Scan for the cell matching the given text and deliver its (x, y) coordinate at center. 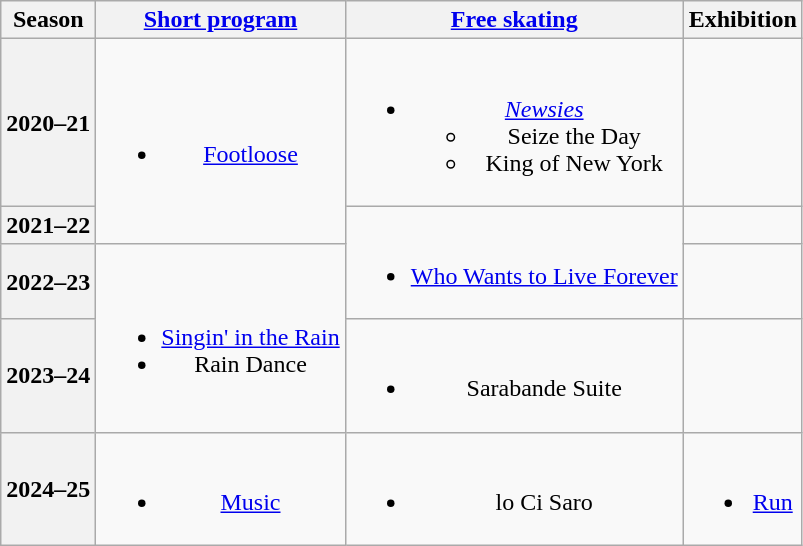
2021–22 (48, 225)
Free skating (514, 20)
Who Wants to Live Forever (514, 262)
2023–24 (48, 376)
Short program (220, 20)
2020–21 (48, 122)
Sarabande Suite (514, 376)
lo Ci Saro (514, 488)
2024–25 (48, 488)
Season (48, 20)
2022–23 (48, 282)
Music (220, 488)
Singin' in the Rain Rain Dance (220, 338)
NewsiesSeize the DayKing of New York (514, 122)
Footloose (220, 142)
Exhibition (742, 20)
Run (742, 488)
